Search for the cell housing the specified text and yield its (x, y) center coordinate. 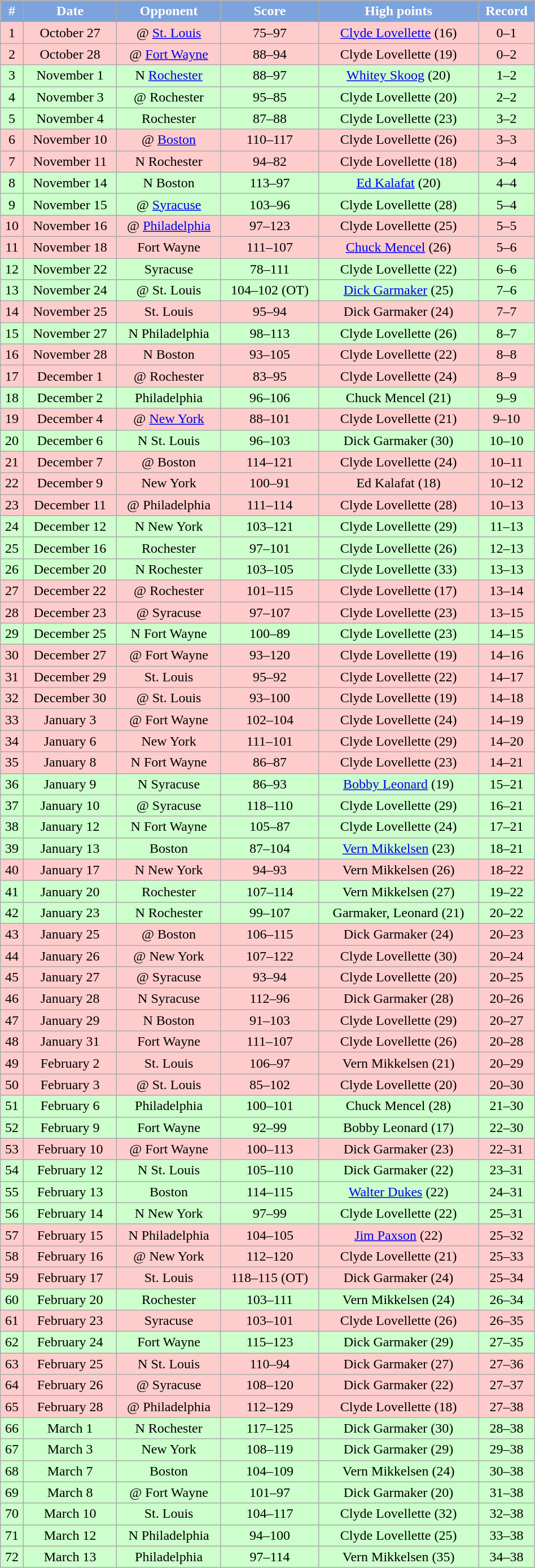
January 25 (70, 934)
March 3 (70, 1450)
42 (12, 913)
December 9 (70, 483)
31 (12, 677)
28 (12, 612)
December 1 (70, 376)
Ed Kalafat (18) (398, 483)
67 (12, 1450)
53 (12, 1149)
20–22 (507, 913)
November 28 (70, 355)
25 (12, 548)
November 14 (70, 183)
7–7 (507, 312)
Dick Garmaker (23) (398, 1149)
34 (12, 741)
January 27 (70, 977)
December 22 (70, 591)
100–89 (270, 634)
January 17 (70, 870)
103–121 (270, 526)
January 6 (70, 741)
104–102 (OT) (270, 290)
93–105 (270, 355)
78–111 (270, 269)
Clyde Lovellette (32) (398, 1514)
93–94 (270, 977)
4–4 (507, 183)
37 (12, 805)
10–10 (507, 441)
Chuck Mencel (26) (398, 247)
29 (12, 634)
Score (270, 11)
91–103 (270, 1020)
21 (12, 462)
January 8 (70, 763)
December 29 (70, 677)
95–85 (270, 97)
Vern Mikkelsen (21) (398, 1063)
57 (12, 1235)
December 7 (70, 462)
97–99 (270, 1213)
46 (12, 999)
February 25 (70, 1364)
11–13 (507, 526)
20 (12, 441)
Garmaker, Leonard (21) (398, 913)
February 28 (70, 1407)
61 (12, 1321)
Vern Mikkelsen (26) (398, 870)
February 13 (70, 1192)
8 (12, 183)
22 (12, 483)
27 (12, 591)
25–33 (507, 1256)
December 30 (70, 698)
114–121 (270, 462)
59 (12, 1278)
20–26 (507, 999)
9–9 (507, 398)
66 (12, 1428)
88–94 (270, 54)
February 26 (70, 1385)
Opponent (169, 11)
5–4 (507, 204)
27–38 (507, 1407)
Date (70, 11)
100–113 (270, 1149)
101–97 (270, 1492)
December 16 (70, 548)
100–91 (270, 483)
14–16 (507, 655)
January 3 (70, 720)
December 4 (70, 419)
November 22 (70, 269)
February 24 (70, 1342)
12–13 (507, 548)
56 (12, 1213)
22–31 (507, 1149)
November 25 (70, 312)
January 28 (70, 999)
110–94 (270, 1364)
13–15 (507, 612)
20–23 (507, 934)
4 (12, 97)
October 27 (70, 33)
87–88 (270, 118)
February 20 (70, 1299)
101–115 (270, 591)
13–14 (507, 591)
87–104 (270, 848)
1–2 (507, 76)
29–38 (507, 1450)
9 (12, 204)
November 4 (70, 118)
103–101 (270, 1321)
94–93 (270, 870)
20–29 (507, 1063)
Walter Dukes (22) (398, 1192)
Dick Garmaker (28) (398, 999)
24 (12, 526)
February 9 (70, 1127)
March 10 (70, 1514)
111–101 (270, 741)
110–117 (270, 140)
February 12 (70, 1170)
97–123 (270, 226)
86–87 (270, 763)
50 (12, 1085)
January 20 (70, 891)
24–31 (507, 1192)
High points (398, 11)
Clyde Lovellette (16) (398, 33)
January 31 (70, 1042)
3–2 (507, 118)
14–21 (507, 763)
32–38 (507, 1514)
27–37 (507, 1385)
21–30 (507, 1106)
33–38 (507, 1535)
Vern Mikkelsen (23) (398, 848)
March 1 (70, 1428)
March 13 (70, 1557)
December 6 (70, 441)
18 (12, 398)
0–1 (507, 33)
35 (12, 763)
39 (12, 848)
December 25 (70, 634)
November 11 (70, 161)
107–122 (270, 956)
Vern Mikkelsen (27) (398, 891)
30–38 (507, 1471)
3–4 (507, 161)
30 (12, 655)
117–125 (270, 1428)
February 10 (70, 1149)
105–110 (270, 1170)
20–30 (507, 1085)
3 (12, 76)
52 (12, 1127)
10–11 (507, 462)
49 (12, 1063)
48 (12, 1042)
November 15 (70, 204)
27–35 (507, 1342)
Jim Paxson (22) (398, 1235)
85–102 (270, 1085)
69 (12, 1492)
December 20 (70, 569)
102–104 (270, 720)
104–105 (270, 1235)
95–92 (270, 677)
February 15 (70, 1235)
November 24 (70, 290)
20–24 (507, 956)
26 (12, 569)
115–123 (270, 1342)
55 (12, 1192)
1 (12, 33)
99–107 (270, 913)
95–94 (270, 312)
Whitey Skoog (20) (398, 76)
February 3 (70, 1085)
20–25 (507, 977)
Dick Garmaker (25) (398, 290)
83–95 (270, 376)
13–13 (507, 569)
103–96 (270, 204)
97–107 (270, 612)
60 (12, 1299)
19 (12, 419)
44 (12, 956)
5–6 (507, 247)
107–114 (270, 891)
6 (12, 140)
22–30 (507, 1127)
68 (12, 1471)
December 2 (70, 398)
96–103 (270, 441)
41 (12, 891)
February 17 (70, 1278)
65 (12, 1407)
88–97 (270, 76)
118–110 (270, 805)
12 (12, 269)
104–109 (270, 1471)
96–106 (270, 398)
November 1 (70, 76)
34–38 (507, 1557)
62 (12, 1342)
November 16 (70, 226)
23–31 (507, 1170)
3–3 (507, 140)
25–34 (507, 1278)
25–31 (507, 1213)
December 27 (70, 655)
February 14 (70, 1213)
14–19 (507, 720)
8–9 (507, 376)
Bobby Leonard (19) (398, 784)
February 2 (70, 1063)
112–120 (270, 1256)
January 9 (70, 784)
63 (12, 1364)
20–27 (507, 1020)
# (12, 11)
13 (12, 290)
33 (12, 720)
47 (12, 1020)
Clyde Lovellette (17) (398, 591)
43 (12, 934)
75–97 (270, 33)
92–99 (270, 1127)
9–10 (507, 419)
March 12 (70, 1535)
72 (12, 1557)
15–21 (507, 784)
11 (12, 247)
5 (12, 118)
December 23 (70, 612)
16–21 (507, 805)
February 6 (70, 1106)
8–7 (507, 333)
7 (12, 161)
8–8 (507, 355)
25–32 (507, 1235)
January 29 (70, 1020)
18–22 (507, 870)
105–87 (270, 827)
26–35 (507, 1321)
93–100 (270, 698)
November 18 (70, 247)
70 (12, 1514)
Clyde Lovellette (33) (398, 569)
36 (12, 784)
2–2 (507, 97)
Ed Kalafat (20) (398, 183)
Record (507, 11)
March 7 (70, 1471)
71 (12, 1535)
18–21 (507, 848)
51 (12, 1106)
54 (12, 1170)
February 23 (70, 1321)
February 16 (70, 1256)
108–120 (270, 1385)
94–82 (270, 161)
93–120 (270, 655)
118–115 (OT) (270, 1278)
14–17 (507, 677)
December 11 (70, 505)
14–20 (507, 741)
106–97 (270, 1063)
103–111 (270, 1299)
113–97 (270, 183)
10–13 (507, 505)
Vern Mikkelsen (35) (398, 1557)
104–117 (270, 1514)
Chuck Mencel (28) (398, 1106)
45 (12, 977)
10 (12, 226)
27–36 (507, 1364)
106–115 (270, 934)
November 3 (70, 97)
January 10 (70, 805)
94–100 (270, 1535)
112–96 (270, 999)
January 12 (70, 827)
November 27 (70, 333)
16 (12, 355)
97–101 (270, 548)
20–28 (507, 1042)
114–115 (270, 1192)
6–6 (507, 269)
Chuck Mencel (21) (398, 398)
97–114 (270, 1557)
Dick Garmaker (20) (398, 1492)
38 (12, 827)
2 (12, 54)
17 (12, 376)
88–101 (270, 419)
Clyde Lovellette (30) (398, 956)
January 23 (70, 913)
7–6 (507, 290)
19–22 (507, 891)
86–93 (270, 784)
Dick Garmaker (27) (398, 1364)
17–21 (507, 827)
Bobby Leonard (17) (398, 1127)
111–114 (270, 505)
14–18 (507, 698)
October 28 (70, 54)
98–113 (270, 333)
23 (12, 505)
108–119 (270, 1450)
100–101 (270, 1106)
26–34 (507, 1299)
January 13 (70, 848)
31–38 (507, 1492)
64 (12, 1385)
November 10 (70, 140)
58 (12, 1256)
14 (12, 312)
10–12 (507, 483)
32 (12, 698)
14–15 (507, 634)
December 12 (70, 526)
15 (12, 333)
March 8 (70, 1492)
112–129 (270, 1407)
January 26 (70, 956)
28–38 (507, 1428)
0–2 (507, 54)
5–5 (507, 226)
40 (12, 870)
103–105 (270, 569)
